Detect which cell encompasses the target text, then output its (x, y) center coordinate. 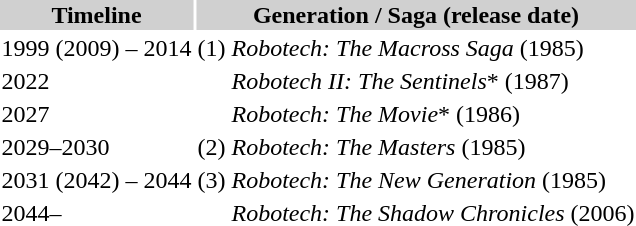
Robotech: The Masters (1985) (433, 147)
Robotech: The Macross Saga (1985) (433, 48)
(1) (212, 48)
2022 (96, 81)
Robotech: The Movie* (1986) (433, 114)
Robotech II: The Sentinels* (1987) (433, 81)
2031 (2042) – 2044 (96, 180)
Timeline (96, 15)
(2) (212, 147)
Generation / Saga (release date) (416, 15)
Robotech: The New Generation (1985) (433, 180)
(3) (212, 180)
2027 (96, 114)
2029–2030 (96, 147)
1999 (2009) – 2014 (96, 48)
